Output the (x, y) coordinate of the center of the cell containing the given text.  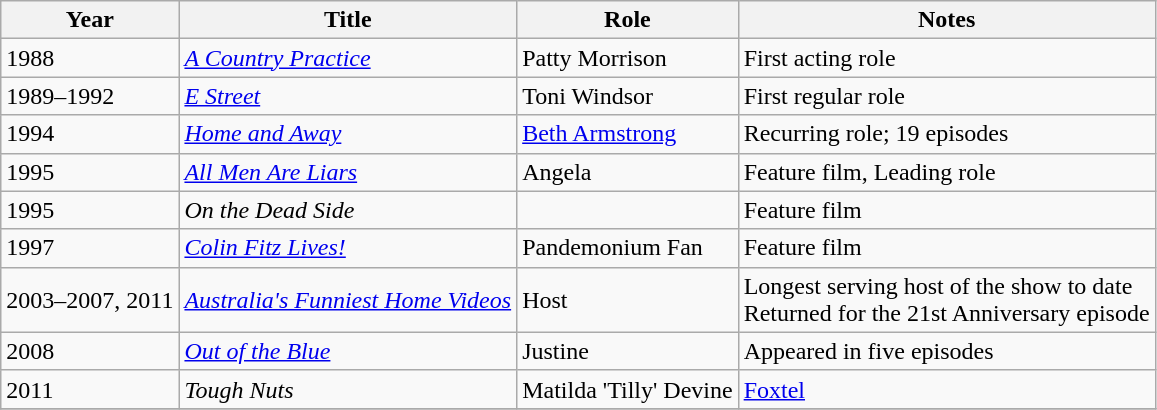
Appeared in five episodes (946, 351)
2008 (90, 351)
A Country Practice (348, 58)
Role (628, 20)
1997 (90, 248)
Home and Away (348, 134)
Longest serving host of the show to dateReturned for the 21st Anniversary episode (946, 300)
Host (628, 300)
First acting role (946, 58)
Pandemonium Fan (628, 248)
Foxtel (946, 389)
Matilda 'Tilly' Devine (628, 389)
Toni Windsor (628, 96)
2003–2007, 2011 (90, 300)
1994 (90, 134)
Australia's Funniest Home Videos (348, 300)
Year (90, 20)
Angela (628, 172)
Beth Armstrong (628, 134)
On the Dead Side (348, 210)
Tough Nuts (348, 389)
Title (348, 20)
E Street (348, 96)
1988 (90, 58)
1989–1992 (90, 96)
2011 (90, 389)
All Men Are Liars (348, 172)
Feature film, Leading role (946, 172)
Patty Morrison (628, 58)
Justine (628, 351)
Out of the Blue (348, 351)
Colin Fitz Lives! (348, 248)
Recurring role; 19 episodes (946, 134)
First regular role (946, 96)
Notes (946, 20)
